Search for the cell housing the specified text and yield its [X, Y] center coordinate. 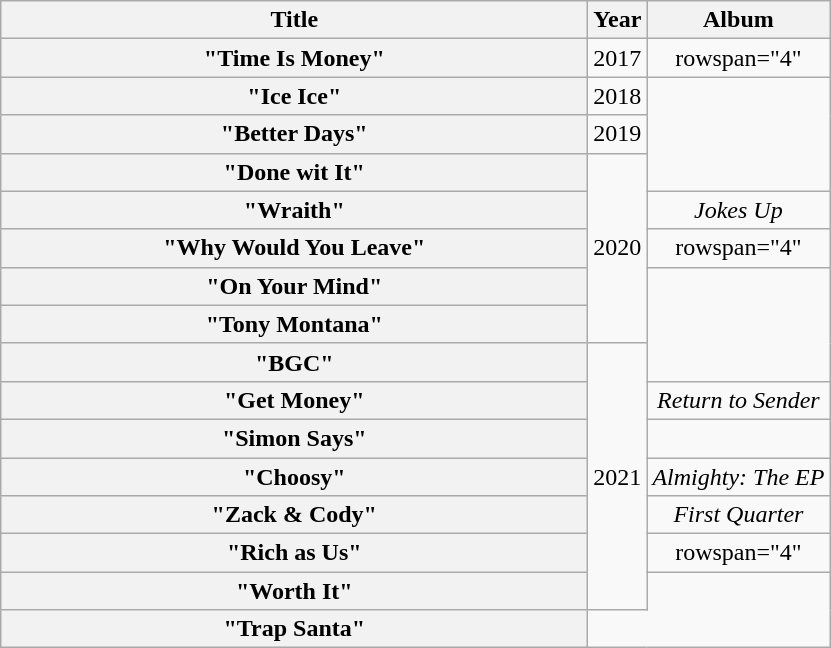
"BGC" [294, 362]
2021 [618, 476]
2019 [618, 134]
Return to Sender [738, 400]
First Quarter [738, 515]
"Simon Says" [294, 438]
Title [294, 20]
Year [618, 20]
"Tony Montana" [294, 324]
"Rich as Us" [294, 553]
"Time Is Money" [294, 58]
2018 [618, 96]
Almighty: The EP [738, 477]
"Trap Santa" [294, 629]
Album [738, 20]
"Better Days" [294, 134]
Jokes Up [738, 210]
2020 [618, 248]
2017 [618, 58]
"Worth It" [294, 591]
"Zack & Cody" [294, 515]
"Choosy" [294, 477]
"On Your Mind" [294, 286]
"Get Money" [294, 400]
"Wraith" [294, 210]
"Ice Ice" [294, 96]
"Done wit It" [294, 172]
"Why Would You Leave" [294, 248]
